Search for the cell housing the specified text and yield its (x, y) center coordinate. 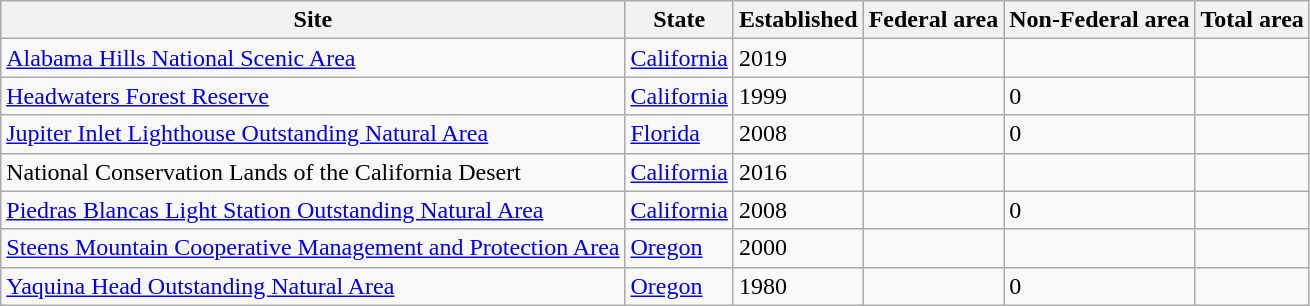
Yaquina Head Outstanding Natural Area (313, 286)
Florida (679, 134)
Piedras Blancas Light Station Outstanding Natural Area (313, 210)
Jupiter Inlet Lighthouse Outstanding Natural Area (313, 134)
Headwaters Forest Reserve (313, 96)
1999 (798, 96)
National Conservation Lands of the California Desert (313, 172)
2019 (798, 58)
Federal area (934, 20)
Alabama Hills National Scenic Area (313, 58)
Site (313, 20)
Established (798, 20)
Steens Mountain Cooperative Management and Protection Area (313, 248)
Total area (1252, 20)
State (679, 20)
2016 (798, 172)
1980 (798, 286)
Non-Federal area (1100, 20)
2000 (798, 248)
